Scan for the cell matching the given text and deliver its [X, Y] coordinate at center. 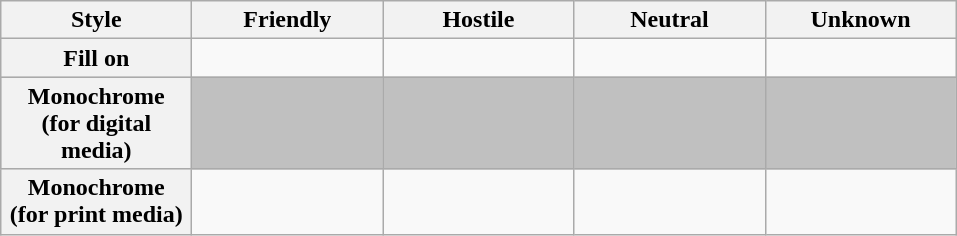
Hostile [478, 20]
Style [96, 20]
Unknown [860, 20]
Friendly [288, 20]
Neutral [670, 20]
Monochrome (for print media) [96, 202]
Monochrome (for digital media) [96, 123]
Fill on [96, 58]
